Return (x, y) of the center of cell containing provided text 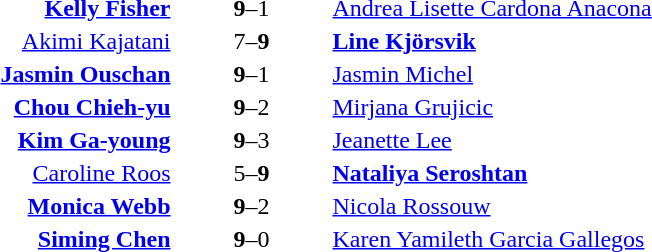
9–1 (252, 74)
9–3 (252, 140)
7–9 (252, 41)
5–9 (252, 173)
